Return (x, y) of the center of cell containing provided text 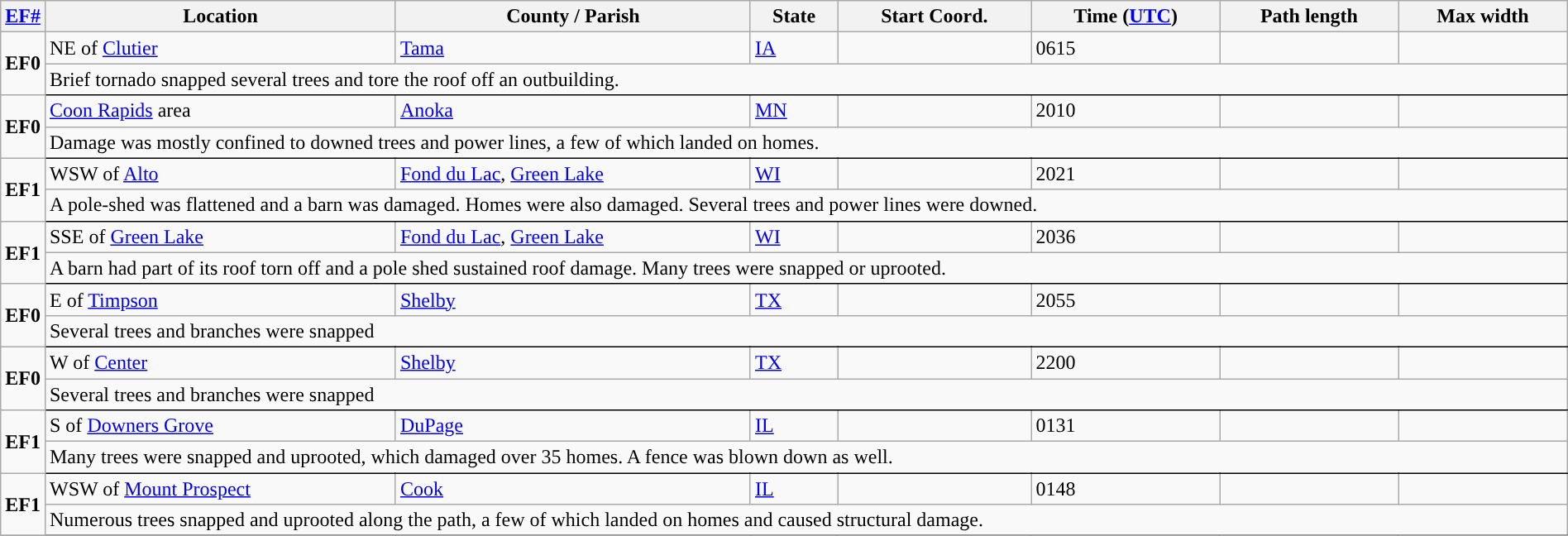
2021 (1126, 174)
Path length (1308, 17)
0131 (1126, 426)
A barn had part of its roof torn off and a pole shed sustained roof damage. Many trees were snapped or uprooted. (806, 268)
Location (220, 17)
2200 (1126, 362)
E of Timpson (220, 299)
SSE of Green Lake (220, 237)
Many trees were snapped and uprooted, which damaged over 35 homes. A fence was blown down as well. (806, 457)
Start Coord. (935, 17)
EF# (23, 17)
A pole-shed was flattened and a barn was damaged. Homes were also damaged. Several trees and power lines were downed. (806, 205)
2010 (1126, 111)
Anoka (572, 111)
State (794, 17)
S of Downers Grove (220, 426)
NE of Clutier (220, 48)
IA (794, 48)
Damage was mostly confined to downed trees and power lines, a few of which landed on homes. (806, 142)
W of Center (220, 362)
0615 (1126, 48)
Brief tornado snapped several trees and tore the roof off an outbuilding. (806, 79)
MN (794, 111)
DuPage (572, 426)
Time (UTC) (1126, 17)
0148 (1126, 489)
WSW of Alto (220, 174)
2036 (1126, 237)
Max width (1484, 17)
Tama (572, 48)
Numerous trees snapped and uprooted along the path, a few of which landed on homes and caused structural damage. (806, 520)
County / Parish (572, 17)
2055 (1126, 299)
Coon Rapids area (220, 111)
Cook (572, 489)
WSW of Mount Prospect (220, 489)
